Pinpoint the cell where the given text exists, returning its [x, y] midpoint coordinate. 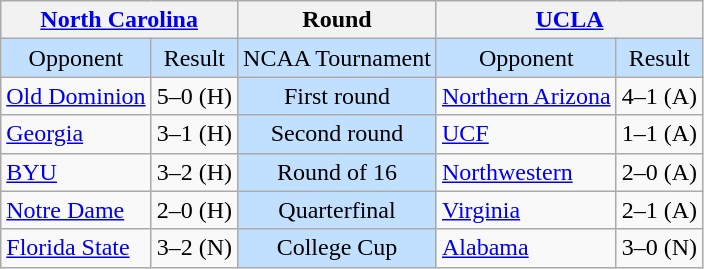
North Carolina [120, 20]
BYU [76, 172]
1–1 (A) [659, 134]
4–1 (A) [659, 96]
College Cup [338, 248]
NCAA Tournament [338, 58]
3–2 (N) [194, 248]
2–1 (A) [659, 210]
5–0 (H) [194, 96]
First round [338, 96]
Northern Arizona [526, 96]
Notre Dame [76, 210]
Second round [338, 134]
Old Dominion [76, 96]
Alabama [526, 248]
UCLA [569, 20]
3–2 (H) [194, 172]
Round of 16 [338, 172]
3–1 (H) [194, 134]
Florida State [76, 248]
Round [338, 20]
3–0 (N) [659, 248]
Georgia [76, 134]
2–0 (A) [659, 172]
Northwestern [526, 172]
Quarterfinal [338, 210]
2–0 (H) [194, 210]
UCF [526, 134]
Virginia [526, 210]
